Find where the given text appears and provide that cell's center as (X, Y) coordinate. 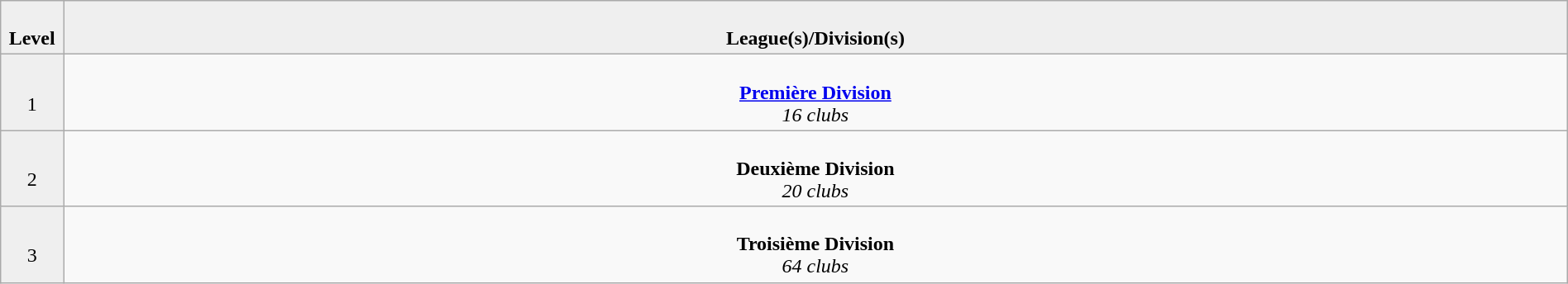
Deuxième Division 20 clubs (815, 168)
2 (32, 168)
1 (32, 92)
Level (32, 28)
Troisième Division 64 clubs (815, 244)
3 (32, 244)
Première Division 16 clubs (815, 92)
League(s)/Division(s) (815, 28)
